For the text-containing cell, return its midpoint in (X, Y) coordinate format. 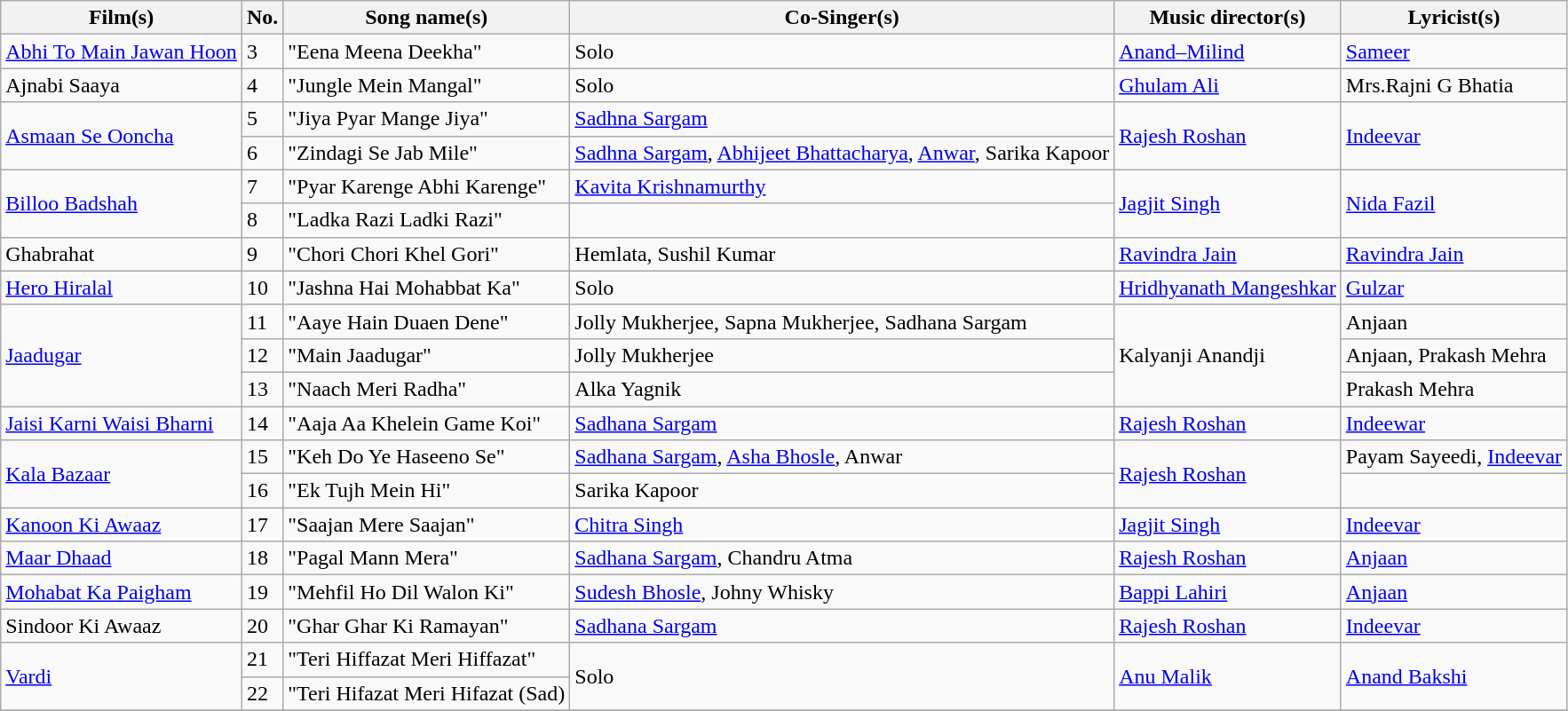
Anand Bakshi (1453, 676)
Hridhyanath Mangeshkar (1228, 288)
Ajnabi Saaya (122, 85)
"Eena Meena Deekha" (426, 51)
Kala Bazaar (122, 474)
Sindoor Ki Awaaz (122, 626)
Payam Sayeedi, Indeevar (1453, 457)
Jaadugar (122, 355)
"Pyar Karenge Abhi Karenge" (426, 186)
Ghulam Ali (1228, 85)
18 (262, 558)
Mohabat Ka Paigham (122, 592)
Sameer (1453, 51)
Music director(s) (1228, 18)
22 (262, 693)
Sadhana Sargam, Chandru Atma (842, 558)
"Pagal Mann Mera" (426, 558)
"Aaye Hain Duaen Dene" (426, 321)
"Saajan Mere Saajan" (426, 525)
10 (262, 288)
Indeewar (1453, 423)
"Jiya Pyar Mange Jiya" (426, 119)
Co-Singer(s) (842, 18)
"Teri Hifazat Meri Hifazat (Sad) (426, 693)
Anjaan, Prakash Mehra (1453, 355)
16 (262, 491)
Jaisi Karni Waisi Bharni (122, 423)
15 (262, 457)
Billoo Badshah (122, 203)
Anu Malik (1228, 676)
Ghabrahat (122, 254)
9 (262, 254)
Sadhana Sargam, Asha Bhosle, Anwar (842, 457)
Maar Dhaad (122, 558)
5 (262, 119)
8 (262, 220)
Alka Yagnik (842, 389)
"Aaja Aa Khelein Game Koi" (426, 423)
Jolly Mukherjee, Sapna Mukherjee, Sadhana Sargam (842, 321)
6 (262, 153)
Sadhna Sargam, Abhijeet Bhattacharya, Anwar, Sarika Kapoor (842, 153)
Sarika Kapoor (842, 491)
"Zindagi Se Jab Mile" (426, 153)
Sadhna Sargam (842, 119)
"Ek Tujh Mein Hi" (426, 491)
"Main Jaadugar" (426, 355)
Hemlata, Sushil Kumar (842, 254)
"Jashna Hai Mohabbat Ka" (426, 288)
Gulzar (1453, 288)
Mrs.Rajni G Bhatia (1453, 85)
Lyricist(s) (1453, 18)
"Jungle Mein Mangal" (426, 85)
Kalyanji Anandji (1228, 355)
Kavita Krishnamurthy (842, 186)
"Teri Hiffazat Meri Hiffazat" (426, 660)
4 (262, 85)
7 (262, 186)
"Ladka Razi Ladki Razi" (426, 220)
Film(s) (122, 18)
17 (262, 525)
"Ghar Ghar Ki Ramayan" (426, 626)
"Naach Meri Radha" (426, 389)
Hero Hiralal (122, 288)
13 (262, 389)
Vardi (122, 676)
20 (262, 626)
Prakash Mehra (1453, 389)
Anand–Milind (1228, 51)
21 (262, 660)
Asmaan Se Ooncha (122, 136)
Chitra Singh (842, 525)
No. (262, 18)
12 (262, 355)
19 (262, 592)
Abhi To Main Jawan Hoon (122, 51)
"Mehfil Ho Dil Walon Ki" (426, 592)
"Chori Chori Khel Gori" (426, 254)
11 (262, 321)
"Keh Do Ye Haseeno Se" (426, 457)
3 (262, 51)
Kanoon Ki Awaaz (122, 525)
Jolly Mukherjee (842, 355)
Nida Fazil (1453, 203)
14 (262, 423)
Bappi Lahiri (1228, 592)
Sudesh Bhosle, Johny Whisky (842, 592)
Song name(s) (426, 18)
